Detect which cell encompasses the target text, then output its (x, y) center coordinate. 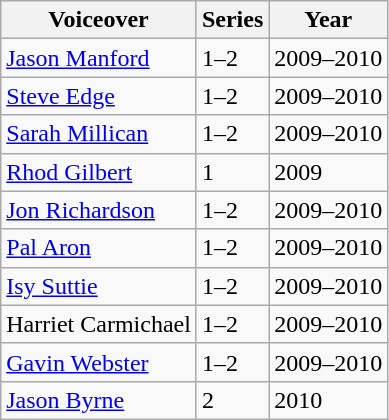
Jason Byrne (99, 400)
Isy Suttie (99, 286)
Jon Richardson (99, 210)
Sarah Millican (99, 134)
Series (232, 20)
Year (328, 20)
2009 (328, 172)
Harriet Carmichael (99, 324)
Voiceover (99, 20)
2010 (328, 400)
Jason Manford (99, 58)
Pal Aron (99, 248)
Steve Edge (99, 96)
2 (232, 400)
Rhod Gilbert (99, 172)
1 (232, 172)
Gavin Webster (99, 362)
